Pinpoint the cell where the given text exists, returning its (X, Y) midpoint coordinate. 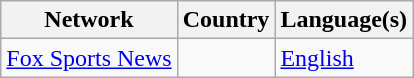
Language(s) (344, 20)
English (344, 58)
Fox Sports News (89, 58)
Network (89, 20)
Country (226, 20)
